Output the (x, y) coordinate of the center of the cell containing the given text.  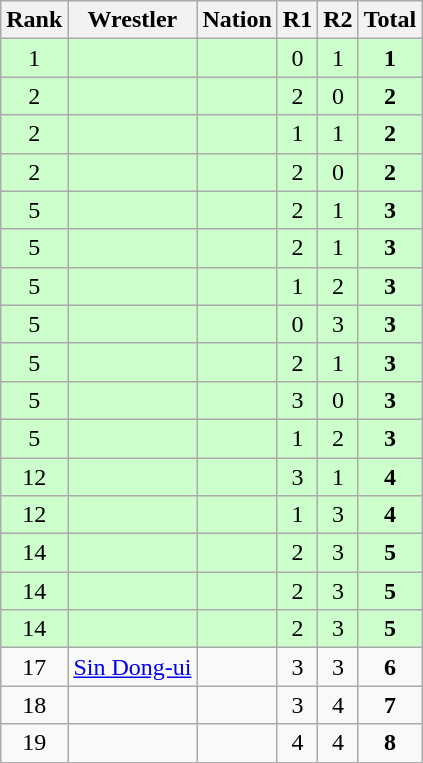
Rank (34, 20)
19 (34, 743)
Wrestler (132, 20)
17 (34, 667)
6 (390, 667)
7 (390, 705)
18 (34, 705)
Nation (237, 20)
Sin Dong-ui (132, 667)
8 (390, 743)
Total (390, 20)
R1 (297, 20)
R2 (338, 20)
